Capture the cell that displays the provided text and extract its (X, Y) central coordinate. 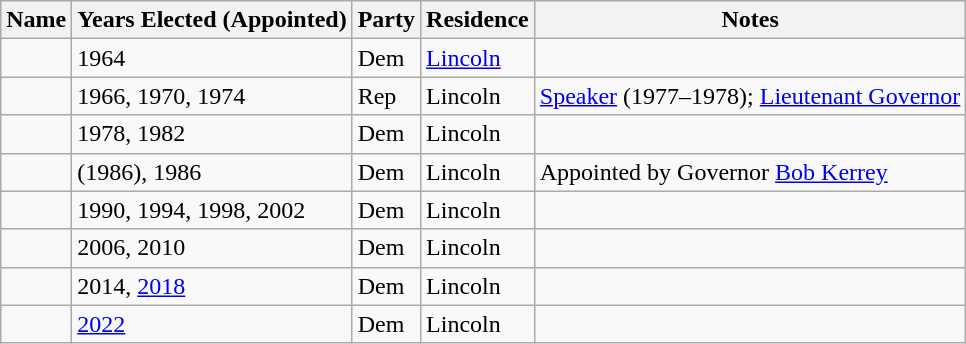
Rep (386, 96)
2006, 2010 (212, 248)
Appointed by Governor Bob Kerrey (750, 172)
1964 (212, 58)
Name (36, 20)
Party (386, 20)
Years Elected (Appointed) (212, 20)
2014, 2018 (212, 286)
Residence (478, 20)
2022 (212, 324)
Speaker (1977–1978); Lieutenant Governor (750, 96)
1990, 1994, 1998, 2002 (212, 210)
Notes (750, 20)
1966, 1970, 1974 (212, 96)
1978, 1982 (212, 134)
(1986), 1986 (212, 172)
